Identify which cell holds the provided text, then report its [x, y] central coordinate. 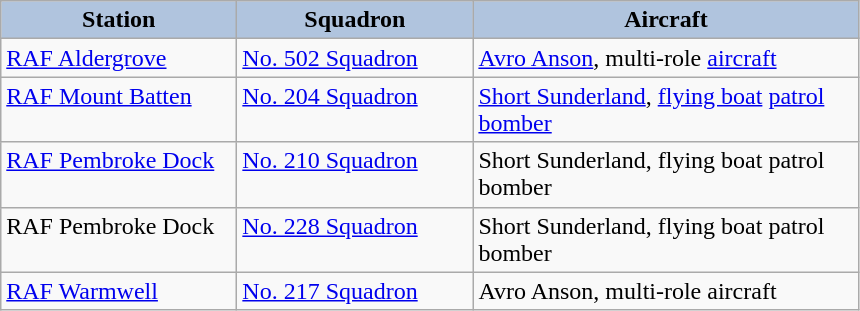
Aircraft [666, 20]
Station [119, 20]
No. 502 Squadron [355, 58]
No. 204 Squadron [355, 110]
No. 217 Squadron [355, 291]
Squadron [355, 20]
RAF Mount Batten [119, 110]
RAF Warmwell [119, 291]
No. 210 Squadron [355, 174]
RAF Aldergrove [119, 58]
No. 228 Squadron [355, 240]
